Detect which cell encompasses the target text, then output its (x, y) center coordinate. 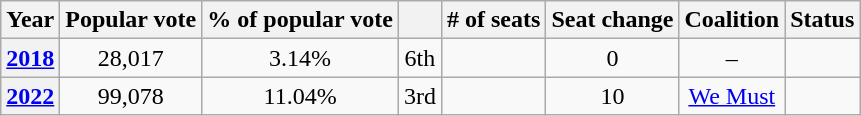
Coalition (732, 20)
99,078 (131, 96)
11.04% (300, 96)
Seat change (612, 20)
Status (822, 20)
– (732, 58)
28,017 (131, 58)
# of seats (493, 20)
6th (420, 58)
2022 (30, 96)
We Must (732, 96)
2018 (30, 58)
3.14% (300, 58)
Popular vote (131, 20)
% of popular vote (300, 20)
0 (612, 58)
10 (612, 96)
3rd (420, 96)
Year (30, 20)
